Locate the cell with the specified text and output its (X, Y) center coordinate. 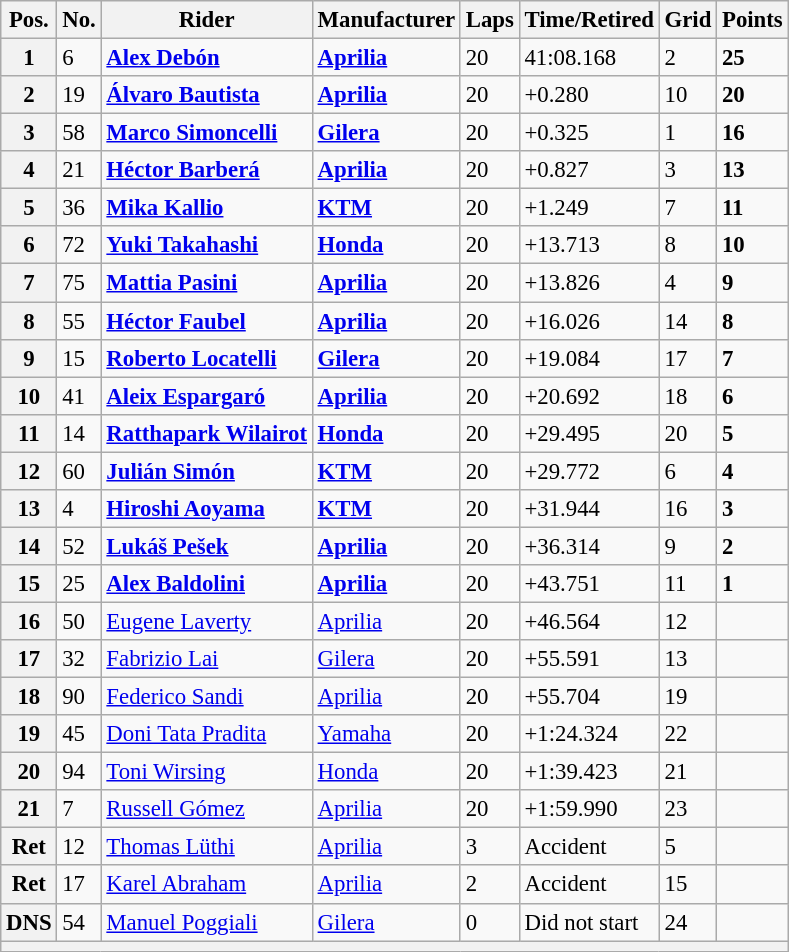
Héctor Faubel (206, 321)
Yuki Takahashi (206, 245)
+16.026 (589, 321)
+29.772 (589, 471)
50 (79, 621)
58 (79, 133)
Fabrizio Lai (206, 659)
Pos. (29, 20)
+13.713 (589, 245)
+31.944 (589, 509)
+0.325 (589, 133)
72 (79, 245)
54 (79, 922)
Did not start (589, 922)
Rider (206, 20)
Doni Tata Pradita (206, 734)
23 (688, 809)
41 (79, 396)
Time/Retired (589, 20)
Toni Wirsing (206, 772)
+20.692 (589, 396)
Roberto Locatelli (206, 358)
+1:24.324 (589, 734)
Mattia Pasini (206, 283)
24 (688, 922)
60 (79, 471)
Hiroshi Aoyama (206, 509)
+29.495 (589, 433)
22 (688, 734)
52 (79, 546)
Álvaro Bautista (206, 95)
+13.826 (589, 283)
Eugene Laverty (206, 621)
Marco Simoncelli (206, 133)
Manuel Poggiali (206, 922)
Julián Simón (206, 471)
94 (79, 772)
0 (490, 922)
+43.751 (589, 584)
+0.280 (589, 95)
No. (79, 20)
Mika Kallio (206, 208)
Aleix Espargaró (206, 396)
Laps (490, 20)
Yamaha (386, 734)
Russell Gómez (206, 809)
Points (752, 20)
+1:59.990 (589, 809)
Ratthapark Wilairot (206, 433)
Alex Debón (206, 58)
36 (79, 208)
Karel Abraham (206, 885)
+1:39.423 (589, 772)
75 (79, 283)
32 (79, 659)
41:08.168 (589, 58)
+55.704 (589, 697)
+0.827 (589, 170)
90 (79, 697)
+1.249 (589, 208)
+46.564 (589, 621)
45 (79, 734)
DNS (29, 922)
+55.591 (589, 659)
Thomas Lüthi (206, 847)
Grid (688, 20)
55 (79, 321)
Manufacturer (386, 20)
+36.314 (589, 546)
+19.084 (589, 358)
Héctor Barberá (206, 170)
Federico Sandi (206, 697)
Lukáš Pešek (206, 546)
Alex Baldolini (206, 584)
